From the cell containing the given text, extract its center point as [x, y] coordinate. 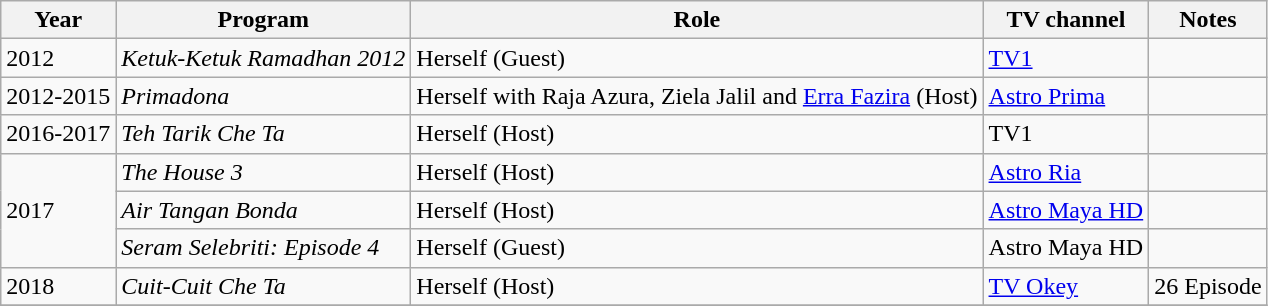
2012 [58, 58]
26 Episode [1208, 286]
2017 [58, 210]
TV channel [1066, 20]
Ketuk-Ketuk Ramadhan 2012 [264, 58]
Cuit-Cuit Che Ta [264, 286]
Role [697, 20]
2018 [58, 286]
Herself with Raja Azura, Ziela Jalil and Erra Fazira (Host) [697, 96]
Air Tangan Bonda [264, 210]
Astro Ria [1066, 172]
Program [264, 20]
Seram Selebriti: Episode 4 [264, 248]
Primadona [264, 96]
Astro Prima [1066, 96]
Teh Tarik Che Ta [264, 134]
TV Okey [1066, 286]
Year [58, 20]
2012-2015 [58, 96]
2016-2017 [58, 134]
Notes [1208, 20]
The House 3 [264, 172]
